From the cell containing the given text, extract its center point as [x, y] coordinate. 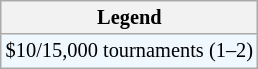
$10/15,000 tournaments (1–2) [130, 51]
Legend [130, 17]
